For the text-containing cell, return its midpoint in [x, y] coordinate format. 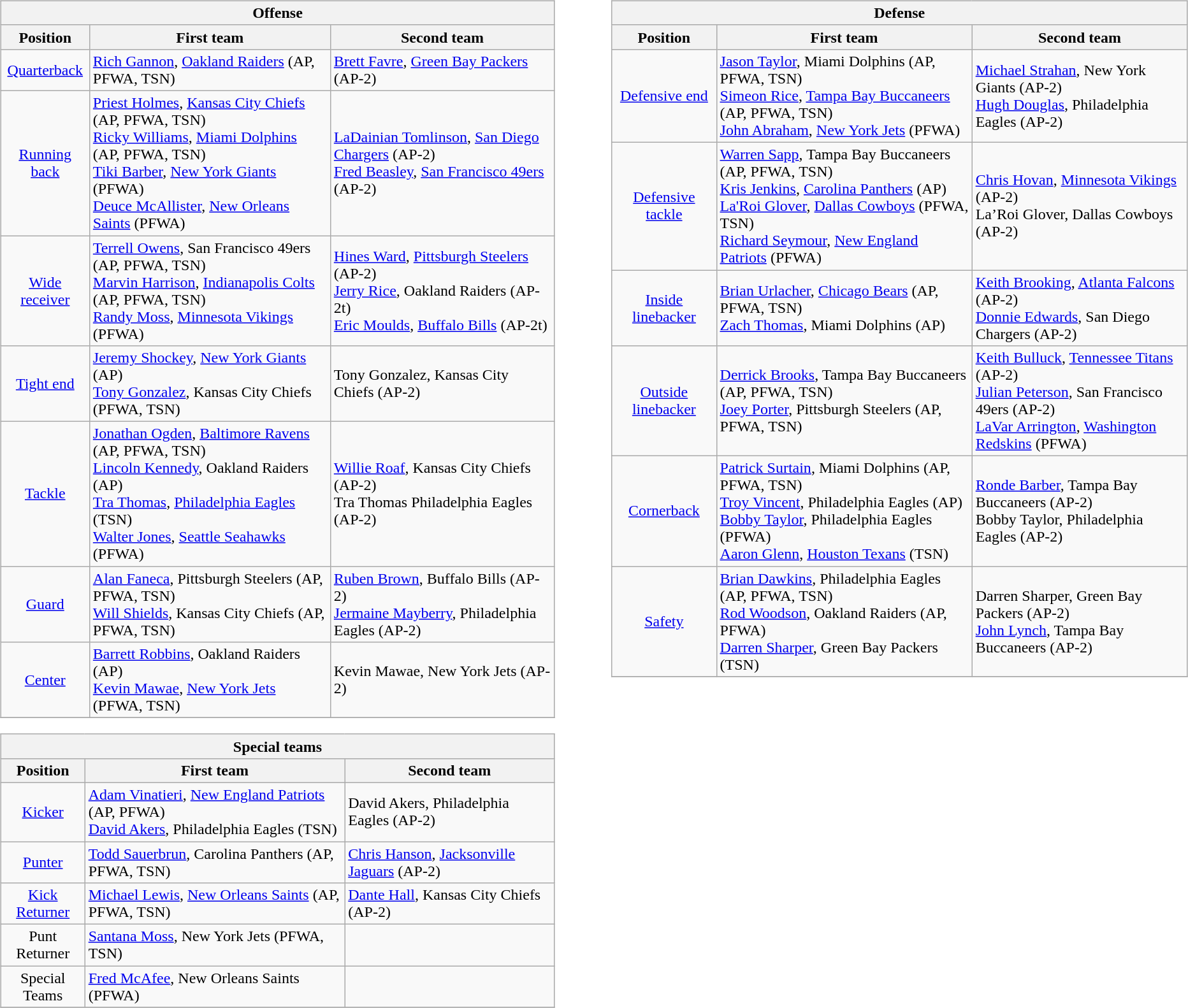
Safety [664, 622]
Michael Strahan, New York Giants (AP-2) Hugh Douglas, Philadelphia Eagles (AP-2) [1080, 96]
Chris Hanson, Jacksonville Jaguars (AP-2) [450, 861]
Rich Gannon, Oakland Raiders (AP, PFWA, TSN) [210, 70]
Dante Hall, Kansas City Chiefs (AP-2) [450, 904]
Jason Taylor, Miami Dolphins (AP, PFWA, TSN) Simeon Rice, Tampa Bay Buccaneers (AP, PFWA, TSN)John Abraham, New York Jets (PFWA) [844, 96]
Keith Brooking, Atlanta Falcons (AP-2) Donnie Edwards, San Diego Chargers (AP-2) [1080, 308]
Alan Faneca, Pittsburgh Steelers (AP, PFWA, TSN) Will Shields, Kansas City Chiefs (AP, PFWA, TSN) [210, 604]
Chris Hovan, Minnesota Vikings (AP-2) La’Roi Glover, Dallas Cowboys (AP-2) [1080, 206]
Punter [43, 861]
Kevin Mawae, New York Jets (AP-2) [442, 680]
Quarterback [45, 70]
Brian Dawkins, Philadelphia Eagles (AP, PFWA, TSN) Rod Woodson, Oakland Raiders (AP, PFWA) Darren Sharper, Green Bay Packers (TSN) [844, 622]
Kicker [43, 812]
Brian Urlacher, Chicago Bears (AP, PFWA, TSN) Zach Thomas, Miami Dolphins (AP) [844, 308]
Michael Lewis, New Orleans Saints (AP, PFWA, TSN) [215, 904]
Inside linebacker [664, 308]
Santana Moss, New York Jets (PFWA, TSN) [215, 946]
Kick Returner [43, 904]
Defense [900, 13]
Ruben Brown, Buffalo Bills (AP-2) Jermaine Mayberry, Philadelphia Eagles (AP-2) [442, 604]
Defensive end [664, 96]
Punt Returner [43, 946]
Defensive tackle [664, 206]
Terrell Owens, San Francisco 49ers (AP, PFWA, TSN) Marvin Harrison, Indianapolis Colts (AP, PFWA, TSN) Randy Moss, Minnesota Vikings (PFWA) [210, 291]
Keith Bulluck, Tennessee Titans (AP-2) Julian Peterson, San Francisco 49ers (AP-2) LaVar Arrington, Washington Redskins (PFWA) [1080, 401]
Jeremy Shockey, New York Giants (AP) Tony Gonzalez, Kansas City Chiefs (PFWA, TSN) [210, 384]
David Akers, Philadelphia Eagles (AP-2) [450, 812]
Running back [45, 163]
Ronde Barber, Tampa Bay Buccaneers (AP-2) Bobby Taylor, Philadelphia Eagles (AP-2) [1080, 511]
Tony Gonzalez, Kansas City Chiefs (AP-2) [442, 384]
Todd Sauerbrun, Carolina Panthers (AP, PFWA, TSN) [215, 861]
Offense [277, 13]
Special teams [277, 746]
Tight end [45, 384]
Willie Roaf, Kansas City Chiefs (AP-2) Tra Thomas Philadelphia Eagles (AP-2) [442, 494]
Cornerback [664, 511]
Derrick Brooks, Tampa Bay Buccaneers (AP, PFWA, TSN) Joey Porter, Pittsburgh Steelers (AP, PFWA, TSN) [844, 401]
Hines Ward, Pittsburgh Steelers (AP-2) Jerry Rice, Oakland Raiders (AP-2t) Eric Moulds, Buffalo Bills (AP-2t) [442, 291]
LaDainian Tomlinson, San Diego Chargers (AP-2) Fred Beasley, San Francisco 49ers (AP-2) [442, 163]
Adam Vinatieri, New England Patriots (AP, PFWA) David Akers, Philadelphia Eagles (TSN) [215, 812]
Barrett Robbins, Oakland Raiders (AP) Kevin Mawae, New York Jets (PFWA, TSN) [210, 680]
Center [45, 680]
Guard [45, 604]
Special Teams [43, 986]
Tackle [45, 494]
Fred McAfee, New Orleans Saints (PFWA) [215, 986]
Brett Favre, Green Bay Packers (AP-2) [442, 70]
Outside linebacker [664, 401]
Darren Sharper, Green Bay Packers (AP-2) John Lynch, Tampa Bay Buccaneers (AP-2) [1080, 622]
Wide receiver [45, 291]
